Pinpoint the cell where the given text exists, returning its (X, Y) midpoint coordinate. 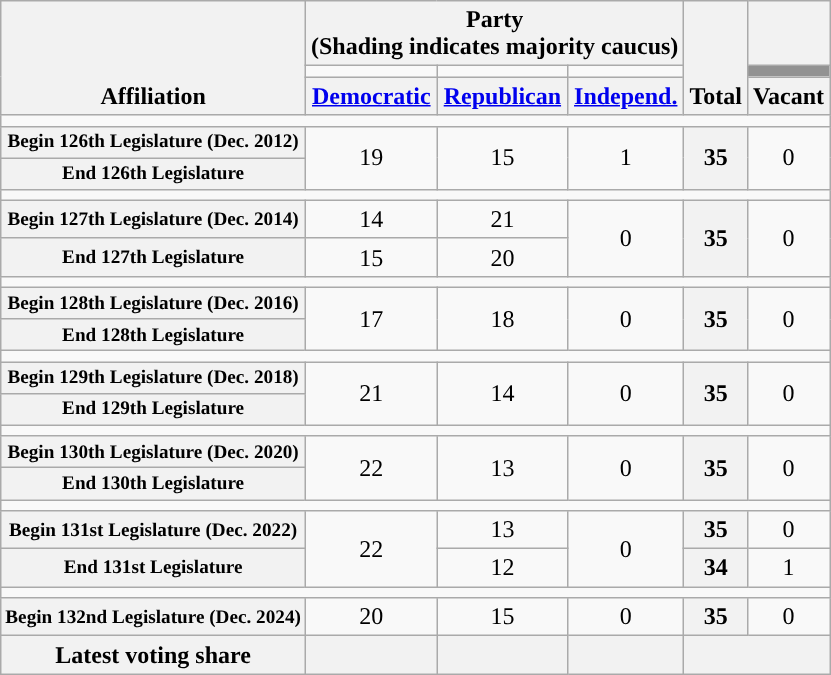
Total (716, 58)
19 (371, 158)
Independ. (626, 96)
Begin 132nd Legislature (Dec. 2024) (154, 617)
Republican (502, 96)
Begin 128th Legislature (Dec. 2016) (154, 304)
End 131st Legislature (154, 568)
End 128th Legislature (154, 335)
Latest voting share (154, 655)
Party (Shading indicates majority caucus) (494, 34)
Begin 130th Legislature (Dec. 2020) (154, 452)
12 (502, 568)
34 (716, 568)
17 (371, 320)
Begin 126th Legislature (Dec. 2012) (154, 142)
Begin 127th Legislature (Dec. 2014) (154, 219)
Begin 129th Legislature (Dec. 2018) (154, 378)
End 130th Legislature (154, 484)
Affiliation (154, 58)
Vacant (788, 96)
Begin 131st Legislature (Dec. 2022) (154, 530)
End 127th Legislature (154, 257)
End 129th Legislature (154, 410)
18 (502, 320)
Democratic (371, 96)
End 126th Legislature (154, 174)
